Find where the given text appears and provide that cell's center as [x, y] coordinate. 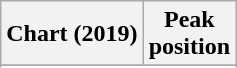
Chart (2019) [72, 34]
Peakposition [189, 34]
